Output the [x, y] coordinate of the center of the cell containing the given text.  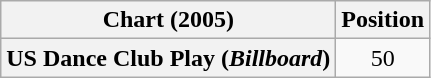
Position [383, 20]
Chart (2005) [168, 20]
US Dance Club Play (Billboard) [168, 58]
50 [383, 58]
